Determine the [X, Y] coordinate at the center of the cell enclosing the given text.  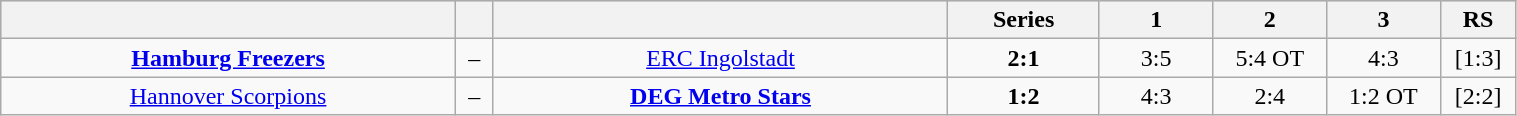
ERC Ingolstadt [720, 58]
[1:3] [1478, 58]
3:5 [1156, 58]
DEG Metro Stars [720, 96]
2:1 [1024, 58]
3 [1384, 20]
RS [1478, 20]
2 [1270, 20]
[2:2] [1478, 96]
1:2 [1024, 96]
Series [1024, 20]
2:4 [1270, 96]
Hamburg Freezers [228, 58]
5:4 OT [1270, 58]
1 [1156, 20]
1:2 OT [1384, 96]
Hannover Scorpions [228, 96]
